Pinpoint the cell where the given text exists, returning its [X, Y] midpoint coordinate. 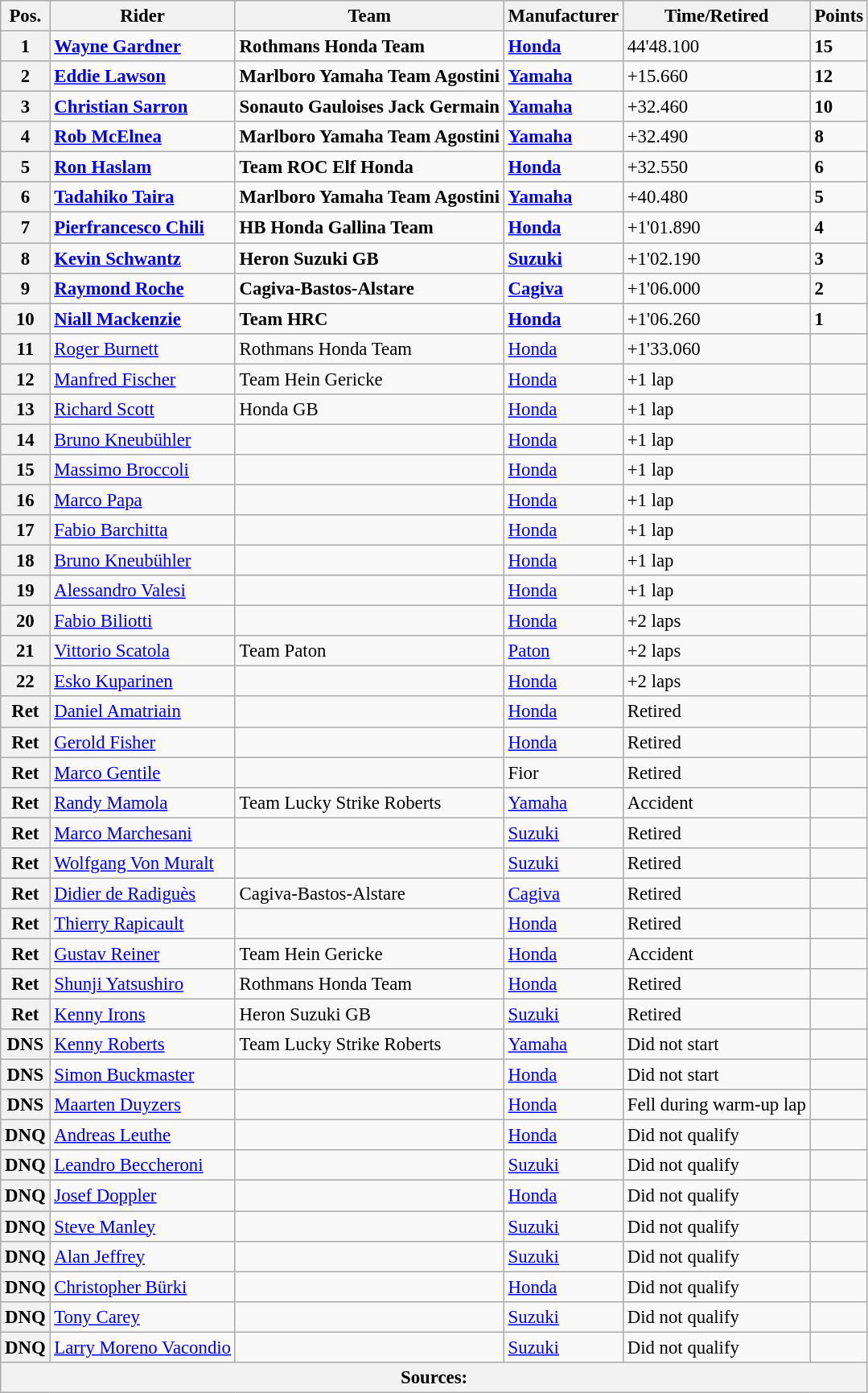
21 [26, 651]
Niall Mackenzie [142, 319]
Gustav Reiner [142, 954]
Fabio Biliotti [142, 621]
9 [26, 288]
+32.460 [716, 107]
Vittorio Scatola [142, 651]
Kevin Schwantz [142, 258]
Manufacturer [563, 16]
Team ROC Elf Honda [369, 167]
+32.550 [716, 167]
Time/Retired [716, 16]
Wolfgang Von Muralt [142, 863]
Shunji Yatsushiro [142, 984]
Fell during warm-up lap [716, 1105]
Tony Carey [142, 1317]
Leandro Beccheroni [142, 1166]
Daniel Amatriain [142, 712]
Paton [563, 651]
19 [26, 591]
Gerold Fisher [142, 742]
17 [26, 530]
Maarten Duyzers [142, 1105]
Esko Kuparinen [142, 682]
Wayne Gardner [142, 47]
Larry Moreno Vacondio [142, 1347]
Christian Sarron [142, 107]
Simon Buckmaster [142, 1075]
Kenny Irons [142, 1015]
+1'02.190 [716, 258]
Ron Haslam [142, 167]
Rider [142, 16]
Alan Jeffrey [142, 1256]
Pierfrancesco Chili [142, 228]
Sonauto Gauloises Jack Germain [369, 107]
Kenny Roberts [142, 1045]
Randy Mamola [142, 802]
+1'01.890 [716, 228]
Massimo Broccoli [142, 470]
Honda GB [369, 410]
Thierry Rapicault [142, 924]
Didier de Radiguès [142, 893]
44'48.100 [716, 47]
Alessandro Valesi [142, 591]
Eddie Lawson [142, 76]
13 [26, 410]
Rob McElnea [142, 137]
Tadahiko Taira [142, 197]
+15.660 [716, 76]
18 [26, 561]
+32.490 [716, 137]
Manfred Fischer [142, 379]
Steve Manley [142, 1226]
14 [26, 439]
+40.480 [716, 197]
Points [838, 16]
Pos. [26, 16]
22 [26, 682]
Team [369, 16]
Marco Papa [142, 500]
Richard Scott [142, 410]
HB Honda Gallina Team [369, 228]
+1'33.060 [716, 348]
Christopher Bürki [142, 1287]
+1'06.000 [716, 288]
11 [26, 348]
Marco Gentile [142, 773]
Andreas Leuthe [142, 1135]
+1'06.260 [716, 319]
16 [26, 500]
20 [26, 621]
Fior [563, 773]
Raymond Roche [142, 288]
7 [26, 228]
Marco Marchesani [142, 833]
Roger Burnett [142, 348]
Sources: [434, 1378]
Team HRC [369, 319]
Fabio Barchitta [142, 530]
Team Paton [369, 651]
Josef Doppler [142, 1196]
